Search for the cell housing the specified text and yield its [x, y] center coordinate. 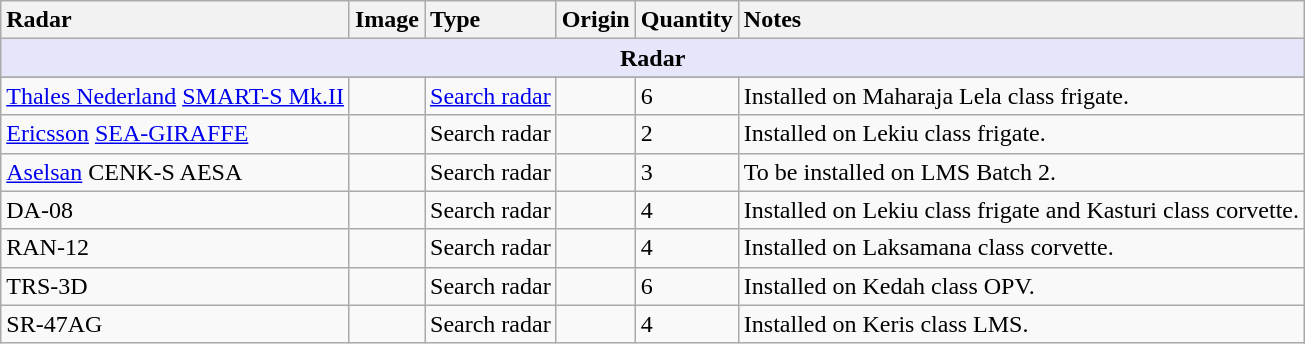
Installed on Laksamana class corvette. [1021, 248]
Type [490, 20]
2 [686, 134]
Installed on Maharaja Lela class frigate. [1021, 96]
3 [686, 172]
DA-08 [176, 210]
Installed on Lekiu class frigate and Kasturi class corvette. [1021, 210]
Installed on Lekiu class frigate. [1021, 134]
RAN-12 [176, 248]
Image [386, 20]
Installed on Keris class LMS. [1021, 324]
Notes [1021, 20]
Origin [596, 20]
To be installed on LMS Batch 2. [1021, 172]
SR-47AG [176, 324]
Ericsson SEA-GIRAFFE [176, 134]
Installed on Kedah class OPV. [1021, 286]
Aselsan CENK-S AESA [176, 172]
Thales Nederland SMART-S Mk.II [176, 96]
TRS-3D [176, 286]
Quantity [686, 20]
